Extract the [x, y] coordinate from the center of the cell holding the provided text.  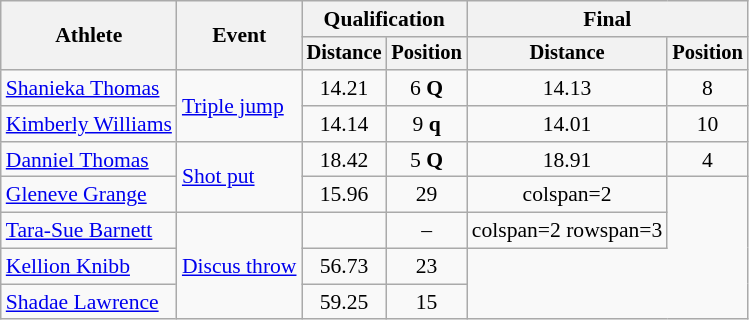
Qualification [384, 19]
15.96 [344, 195]
14.21 [344, 88]
5 Q [426, 160]
23 [426, 267]
9 q [426, 124]
29 [426, 195]
Danniel Thomas [89, 160]
18.42 [344, 160]
14.01 [568, 124]
Gleneve Grange [89, 195]
colspan=2 [568, 195]
Tara-Sue Barnett [89, 231]
56.73 [344, 267]
Kellion Knibb [89, 267]
4 [707, 160]
59.25 [344, 302]
6 Q [426, 88]
Shadae Lawrence [89, 302]
colspan=2 rowspan=3 [568, 231]
18.91 [568, 160]
Shot put [240, 178]
10 [707, 124]
Final [608, 19]
14.13 [568, 88]
14.14 [344, 124]
Athlete [89, 36]
15 [426, 302]
– [426, 231]
Triple jump [240, 106]
Event [240, 36]
Discus throw [240, 266]
8 [707, 88]
Shanieka Thomas [89, 88]
Kimberly Williams [89, 124]
